Provide the [X, Y] coordinate of the cell's center where the given text is located.  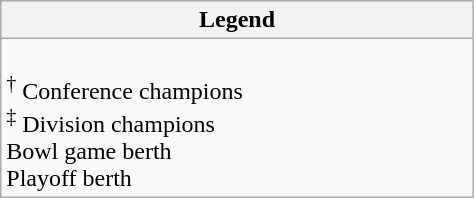
† Conference champions ‡ Division champions Bowl game berth Playoff berth [237, 118]
Legend [237, 20]
